Determine the (X, Y) coordinate at the center of the cell enclosing the given text.  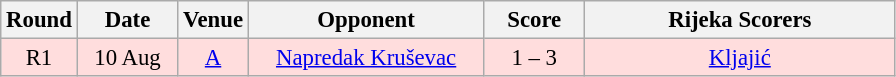
Date (128, 20)
Round (39, 20)
Score (534, 20)
Venue (214, 20)
10 Aug (128, 58)
A (214, 58)
Napredak Kruševac (366, 58)
Rijeka Scorers (740, 20)
1 – 3 (534, 58)
Kljajić (740, 58)
R1 (39, 58)
Opponent (366, 20)
